Locate the cell with the specified text and output its [X, Y] center coordinate. 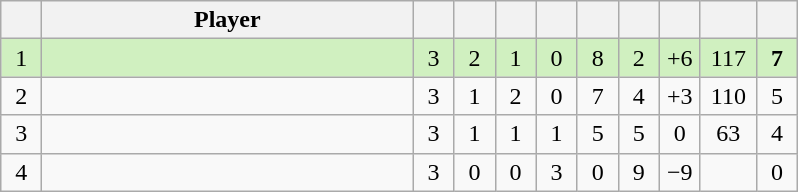
+3 [680, 96]
Player [228, 20]
117 [728, 58]
110 [728, 96]
9 [638, 172]
+6 [680, 58]
63 [728, 134]
8 [598, 58]
−9 [680, 172]
